Return (x, y) of the center of cell containing provided text 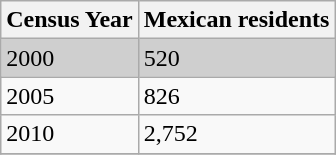
2000 (70, 58)
520 (236, 58)
Mexican residents (236, 20)
Census Year (70, 20)
2010 (70, 134)
2005 (70, 96)
2,752 (236, 134)
826 (236, 96)
